Search for the cell housing the specified text and yield its [x, y] center coordinate. 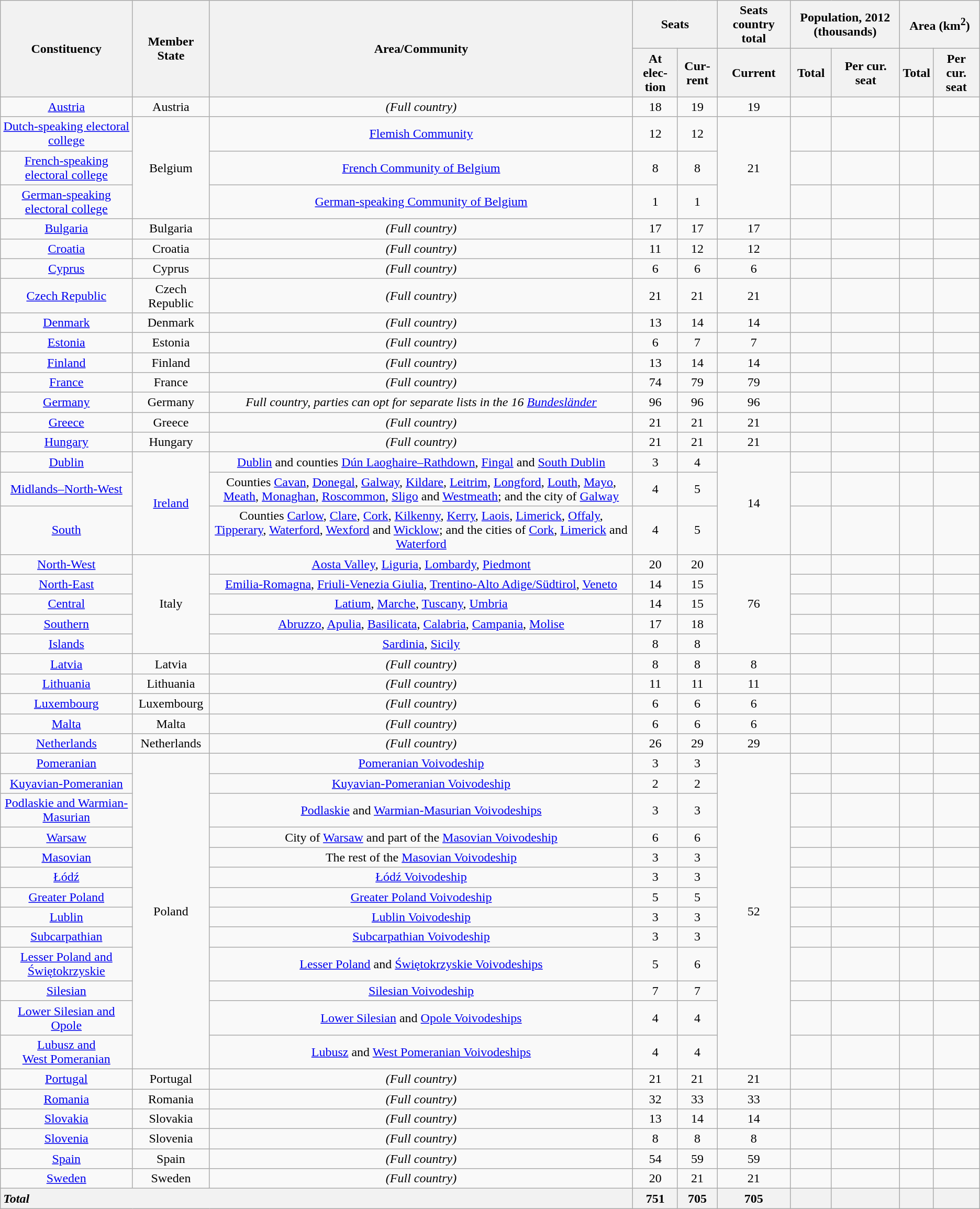
Lublin [66, 917]
Seats [675, 25]
Dublin and counties Dún Laoghaire–Rathdown, Fingal and South Dublin [421, 462]
Łódź [66, 877]
Abruzzo, Apulia, Basilicata, Calabria, Campania, Molise [421, 624]
Dutch-speaking electoral college [66, 134]
Kuyavian-Pomeranian [66, 783]
Latium, Marche, Tuscany, Umbria [421, 604]
Pomeranian Voivodeship [421, 764]
Belgium [171, 167]
Lubusz and West Pomeranian Voivodeships [421, 1052]
The rest of the Masovian Voivodeship [421, 857]
Sardinia, Sicily [421, 644]
Subcarpathian Voivodeship [421, 937]
Silesian [66, 991]
Lower Silesian and Opole [66, 1017]
Subcarpathian [66, 937]
City of Warsaw and part of the Masovian Voivodeship [421, 837]
Southern [66, 624]
26 [655, 744]
32 [655, 1099]
Midlands–North-West [66, 489]
Population, 2012 (thousands) [845, 25]
Lesser Poland and Świętokrzyskie Voivodeships [421, 964]
At elec­tion [655, 73]
Masovian [66, 857]
North-West [66, 564]
52 [754, 912]
Lubusz and West Pomeranian [66, 1052]
Poland [171, 912]
Podlaskie and Warmian-Masurian Voivodeships [421, 810]
54 [655, 1159]
751 [655, 1199]
Łódź Voivodeship [421, 877]
Emilia-Romagna, Friuli-Venezia Giulia, Trentino-Alto Adige/Südtirol, Veneto [421, 584]
Greater Poland Voivodeship [421, 897]
North-East [66, 584]
Area/Community [421, 49]
Full country, parties can opt for separate lists in the 16 Bundesländer [421, 402]
Seats country total [754, 25]
South [66, 530]
Podlaskie and Warmian-Masurian [66, 810]
Dublin [66, 462]
76 [754, 604]
Italy [171, 604]
Kuyavian-Pomeranian Voivodeship [421, 783]
Aosta Valley, Liguria, Lombardy, Piedmont [421, 564]
German-speaking electoral college [66, 202]
Warsaw [66, 837]
French Community of Belgium [421, 167]
Area (km2) [940, 25]
Flemish Community [421, 134]
74 [655, 383]
Lower Silesian and Opole Voivodeships [421, 1017]
French-speaking electoral college [66, 167]
Lesser Poland and Świętokrzyskie [66, 964]
Counties Cavan, Donegal, Galway, Kildare, Leitrim, Longford, Louth, Mayo, Meath, Monaghan, Roscommon, Sligo and Westmeath; and the city of Galway [421, 489]
Silesian Voivodeship [421, 991]
German-speaking Community of Belgium [421, 202]
Greater Poland [66, 897]
Ireland [171, 503]
Pomeranian [66, 764]
Islands [66, 644]
Member State [171, 49]
Lublin Voivodeship [421, 917]
Central [66, 604]
Constituency [66, 49]
